Find where the given text appears and provide that cell's center as [X, Y] coordinate. 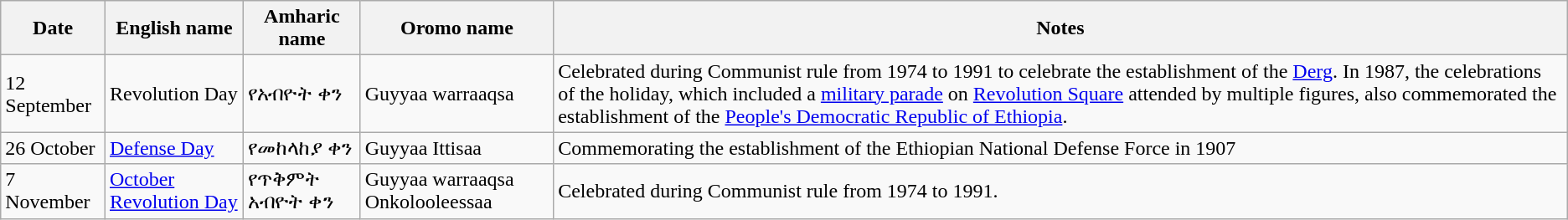
Guyyaa warraaqsa [457, 94]
Guyyaa Ittisaa [457, 148]
12 September [54, 94]
Celebrated during Communist rule from 1974 to 1991. [1060, 191]
Date [54, 28]
Guyyaa warraaqsa Onkolooleessaa [457, 191]
የጥቅምት አብዮት ቀን [302, 191]
26 October [54, 148]
Commemorating the establishment of the Ethiopian National Defense Force in 1907 [1060, 148]
October Revolution Day [174, 191]
Revolution Day [174, 94]
Oromo name [457, 28]
Defense Day [174, 148]
የአብዮት ቀን [302, 94]
Notes [1060, 28]
Amharic name [302, 28]
English name [174, 28]
የመከላከያ ቀን [302, 148]
7 November [54, 191]
